Scan for the cell matching the given text and deliver its (X, Y) coordinate at center. 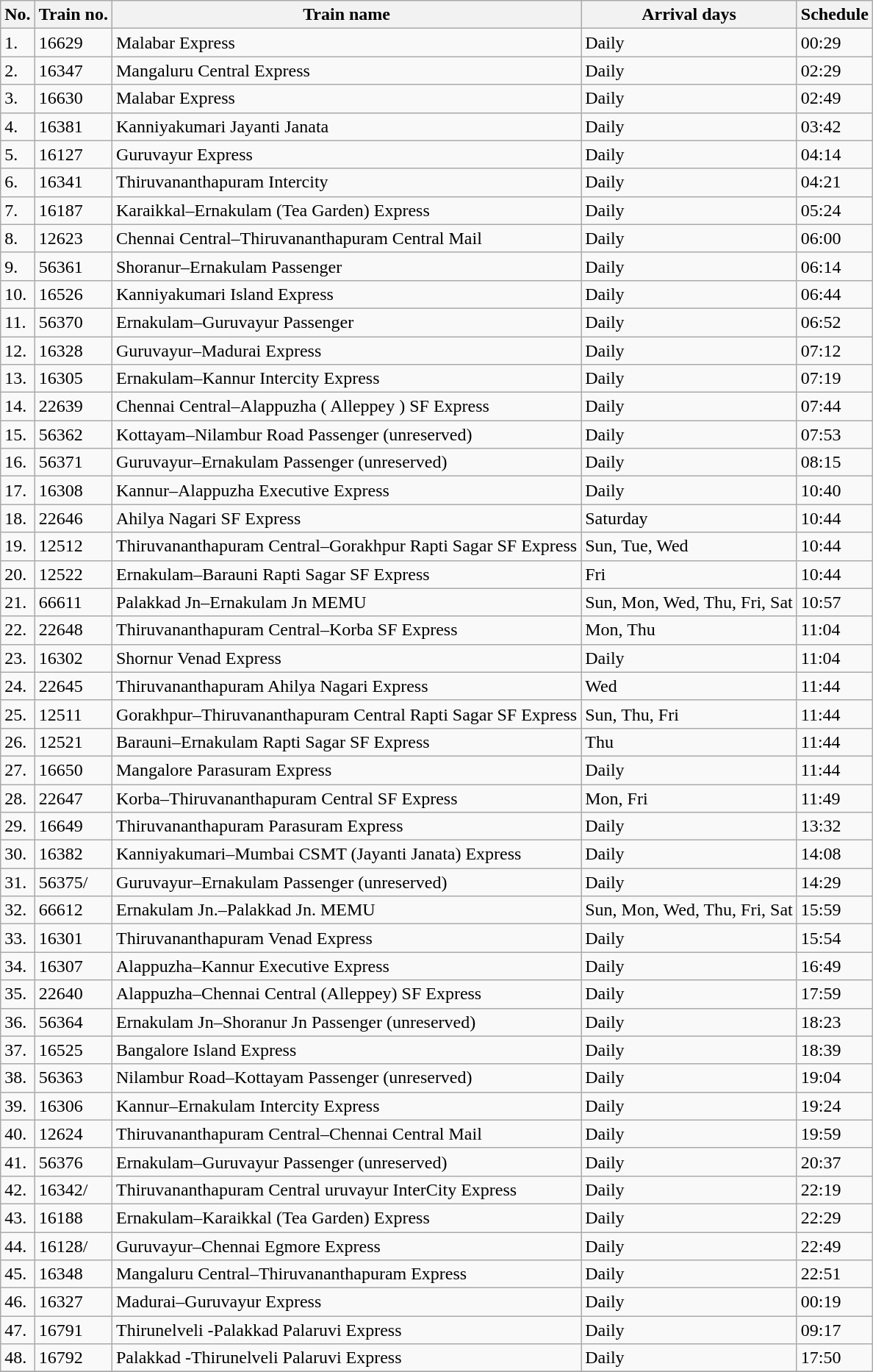
16342/ (73, 1190)
02:29 (835, 71)
Ahilya Nagari SF Express (346, 518)
5. (18, 154)
24. (18, 686)
Alappuzha–Kannur Executive Express (346, 966)
Chennai Central–Thiruvananthapuram Central Mail (346, 238)
37. (18, 1050)
38. (18, 1078)
12624 (73, 1134)
Guruvayur Express (346, 154)
45. (18, 1274)
Chennai Central–Alappuzha ( Alleppey ) SF Express (346, 407)
17:59 (835, 994)
Kottayam–Nilambur Road Passenger (unreserved) (346, 435)
16301 (73, 938)
16649 (73, 826)
Kannur–Alappuzha Executive Express (346, 490)
4. (18, 126)
22640 (73, 994)
Palakkad -Thirunelveli Palaruvi Express (346, 1358)
Thiruvananthapuram Central–Korba SF Express (346, 630)
Wed (689, 686)
Guruvayur–Madurai Express (346, 351)
07:44 (835, 407)
1. (18, 43)
10. (18, 294)
13:32 (835, 826)
Thirunelveli -Palakkad Palaruvi Express (346, 1330)
19:04 (835, 1078)
16381 (73, 126)
07:53 (835, 435)
40. (18, 1134)
16348 (73, 1274)
56363 (73, 1078)
Thiruvananthapuram Central uruvayur InterCity Express (346, 1190)
2. (18, 71)
56361 (73, 266)
Nilambur Road–Kottayam Passenger (unreserved) (346, 1078)
16127 (73, 154)
14:08 (835, 854)
Thiruvananthapuram Parasuram Express (346, 826)
10:40 (835, 490)
3. (18, 99)
04:14 (835, 154)
Thiruvananthapuram Central–Gorakhpur Rapti Sagar SF Express (346, 546)
Mangalore Parasuram Express (346, 770)
27. (18, 770)
22. (18, 630)
28. (18, 798)
16341 (73, 182)
12521 (73, 742)
16308 (73, 490)
35. (18, 994)
22:49 (835, 1246)
Thiruvananthapuram Intercity (346, 182)
Guruvayur–Chennai Egmore Express (346, 1246)
02:49 (835, 99)
Thiruvananthapuram Central–Chennai Central Mail (346, 1134)
14:29 (835, 882)
15:54 (835, 938)
42. (18, 1190)
6. (18, 182)
21. (18, 602)
18. (18, 518)
22639 (73, 407)
19:24 (835, 1106)
Madurai–Guruvayur Express (346, 1302)
Ernakulam–Barauni Rapti Sagar SF Express (346, 574)
13. (18, 379)
09:17 (835, 1330)
17. (18, 490)
26. (18, 742)
12623 (73, 238)
22:51 (835, 1274)
00:19 (835, 1302)
Gorakhpur–Thiruvananthapuram Central Rapti Sagar SF Express (346, 714)
12512 (73, 546)
22645 (73, 686)
32. (18, 910)
16302 (73, 658)
8. (18, 238)
23. (18, 658)
22646 (73, 518)
Train name (346, 15)
66611 (73, 602)
16526 (73, 294)
Mangaluru Central Express (346, 71)
Mon, Fri (689, 798)
16792 (73, 1358)
16382 (73, 854)
44. (18, 1246)
16328 (73, 351)
Kanniyakumari–Mumbai CSMT (Jayanti Janata) Express (346, 854)
16128/ (73, 1246)
43. (18, 1218)
Alappuzha–Chennai Central (Alleppey) SF Express (346, 994)
Kanniyakumari Island Express (346, 294)
34. (18, 966)
Ernakulam–Guruvayur Passenger (346, 322)
16629 (73, 43)
Thu (689, 742)
20:37 (835, 1162)
07:19 (835, 379)
12. (18, 351)
36. (18, 1022)
20. (18, 574)
07:12 (835, 351)
Korba–Thiruvananthapuram Central SF Express (346, 798)
Barauni–Ernakulam Rapti Sagar SF Express (346, 742)
25. (18, 714)
16305 (73, 379)
29. (18, 826)
Sun, Tue, Wed (689, 546)
56376 (73, 1162)
Ernakulam–Kannur Intercity Express (346, 379)
16306 (73, 1106)
03:42 (835, 126)
06:00 (835, 238)
Arrival days (689, 15)
04:21 (835, 182)
16650 (73, 770)
Karaikkal–Ernakulam (Tea Garden) Express (346, 210)
33. (18, 938)
18:39 (835, 1050)
Saturday (689, 518)
16630 (73, 99)
22:19 (835, 1190)
Shoranur–Ernakulam Passenger (346, 266)
Sun, Thu, Fri (689, 714)
16188 (73, 1218)
11:49 (835, 798)
Mangaluru Central–Thiruvananthapuram Express (346, 1274)
31. (18, 882)
18:23 (835, 1022)
Kannur–Ernakulam Intercity Express (346, 1106)
19. (18, 546)
Train no. (73, 15)
16:49 (835, 966)
Ernakulam–Karaikkal (Tea Garden) Express (346, 1218)
56375/ (73, 882)
46. (18, 1302)
06:14 (835, 266)
12511 (73, 714)
12522 (73, 574)
66612 (73, 910)
39. (18, 1106)
11. (18, 322)
16187 (73, 210)
Mon, Thu (689, 630)
16525 (73, 1050)
16307 (73, 966)
22:29 (835, 1218)
Shornur Venad Express (346, 658)
56362 (73, 435)
14. (18, 407)
41. (18, 1162)
Ernakulam Jn–Shoranur Jn Passenger (unreserved) (346, 1022)
22648 (73, 630)
Fri (689, 574)
Palakkad Jn–Ernakulam Jn MEMU (346, 602)
9. (18, 266)
00:29 (835, 43)
48. (18, 1358)
15. (18, 435)
Thiruvananthapuram Ahilya Nagari Express (346, 686)
Ernakulam–Guruvayur Passenger (unreserved) (346, 1162)
7. (18, 210)
06:52 (835, 322)
16327 (73, 1302)
05:24 (835, 210)
15:59 (835, 910)
Kanniyakumari Jayanti Janata (346, 126)
16. (18, 462)
06:44 (835, 294)
08:15 (835, 462)
Schedule (835, 15)
56371 (73, 462)
Bangalore Island Express (346, 1050)
56364 (73, 1022)
16347 (73, 71)
19:59 (835, 1134)
10:57 (835, 602)
17:50 (835, 1358)
56370 (73, 322)
22647 (73, 798)
30. (18, 854)
No. (18, 15)
Thiruvananthapuram Venad Express (346, 938)
47. (18, 1330)
16791 (73, 1330)
Ernakulam Jn.–Palakkad Jn. MEMU (346, 910)
